Identify which cell holds the provided text, then report its [x, y] central coordinate. 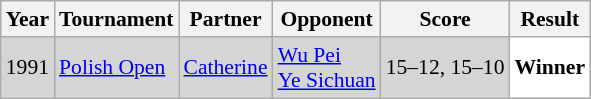
15–12, 15–10 [446, 68]
Catherine [226, 68]
Score [446, 19]
Year [28, 19]
Polish Open [116, 68]
Tournament [116, 19]
1991 [28, 68]
Result [550, 19]
Winner [550, 68]
Wu Pei Ye Sichuan [327, 68]
Opponent [327, 19]
Partner [226, 19]
